Determine the [X, Y] coordinate at the center of the cell enclosing the given text.  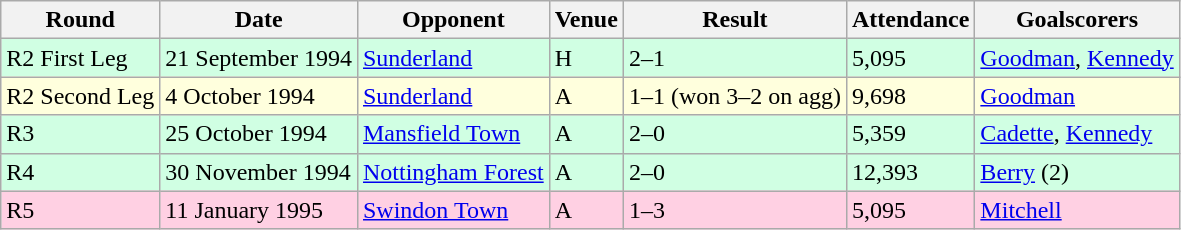
2–1 [734, 58]
1–3 [734, 210]
25 October 1994 [259, 134]
R4 [80, 172]
Date [259, 20]
Mansfield Town [453, 134]
9,698 [910, 96]
R2 Second Leg [80, 96]
Venue [586, 20]
Goodman [1077, 96]
12,393 [910, 172]
R5 [80, 210]
Result [734, 20]
Goalscorers [1077, 20]
1–1 (won 3–2 on agg) [734, 96]
Cadette, Kennedy [1077, 134]
Goodman, Kennedy [1077, 58]
11 January 1995 [259, 210]
Attendance [910, 20]
R3 [80, 134]
5,359 [910, 134]
4 October 1994 [259, 96]
Berry (2) [1077, 172]
H [586, 58]
Swindon Town [453, 210]
R2 First Leg [80, 58]
Mitchell [1077, 210]
21 September 1994 [259, 58]
Opponent [453, 20]
Round [80, 20]
Nottingham Forest [453, 172]
30 November 1994 [259, 172]
